From the cell containing the given text, extract its center point as (x, y) coordinate. 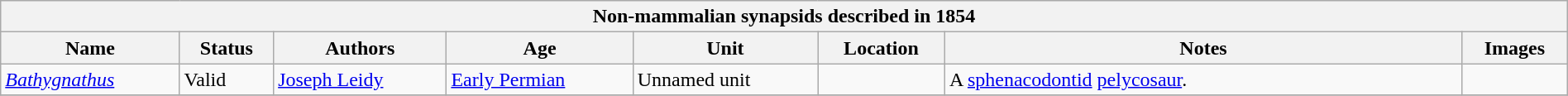
Joseph Leidy (361, 79)
Age (539, 48)
Name (90, 48)
Early Permian (539, 79)
A sphenacodontid pelycosaur. (1202, 79)
Location (882, 48)
Status (227, 48)
Authors (361, 48)
Notes (1202, 48)
Unnamed unit (724, 79)
Non-mammalian synapsids described in 1854 (784, 17)
Valid (227, 79)
Bathygnathus (90, 79)
Images (1515, 48)
Unit (724, 48)
